From the cell containing the given text, extract its center point as (x, y) coordinate. 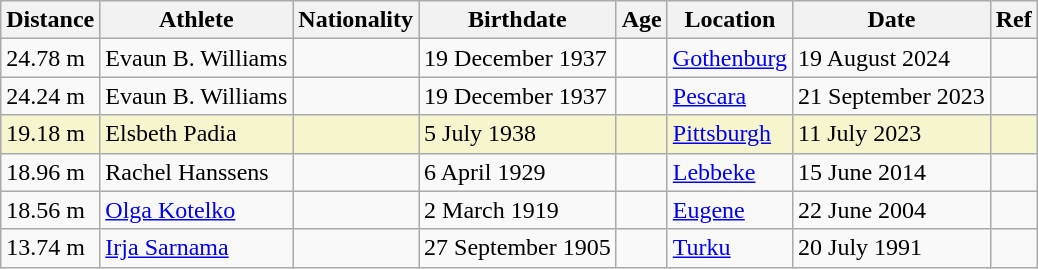
22 June 2004 (892, 210)
19.18 m (50, 134)
15 June 2014 (892, 172)
Pescara (730, 96)
20 July 1991 (892, 248)
19 August 2024 (892, 58)
Elsbeth Padia (196, 134)
Ref (1014, 20)
27 September 1905 (518, 248)
Birthdate (518, 20)
18.56 m (50, 210)
24.24 m (50, 96)
Location (730, 20)
Turku (730, 248)
Date (892, 20)
11 July 2023 (892, 134)
Pittsburgh (730, 134)
Irja Sarnama (196, 248)
Lebbeke (730, 172)
18.96 m (50, 172)
2 March 1919 (518, 210)
Distance (50, 20)
5 July 1938 (518, 134)
Gothenburg (730, 58)
6 April 1929 (518, 172)
Rachel Hanssens (196, 172)
Eugene (730, 210)
Nationality (356, 20)
Age (642, 20)
Athlete (196, 20)
24.78 m (50, 58)
13.74 m (50, 248)
21 September 2023 (892, 96)
Olga Kotelko (196, 210)
